Pinpoint the cell where the given text exists, returning its (x, y) midpoint coordinate. 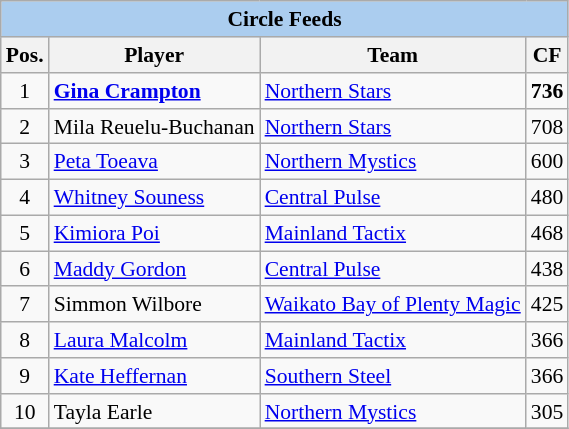
736 (548, 91)
10 (25, 411)
425 (548, 304)
Peta Toeava (154, 162)
Tayla Earle (154, 411)
438 (548, 269)
Kimiora Poi (154, 233)
708 (548, 126)
CF (548, 55)
Southern Steel (393, 376)
Waikato Bay of Plenty Magic (393, 304)
480 (548, 197)
6 (25, 269)
Mila Reuelu-Buchanan (154, 126)
Whitney Souness (154, 197)
3 (25, 162)
7 (25, 304)
5 (25, 233)
Laura Malcolm (154, 340)
9 (25, 376)
Gina Crampton (154, 91)
Pos. (25, 55)
Player (154, 55)
Circle Feeds (285, 19)
305 (548, 411)
Team (393, 55)
1 (25, 91)
8 (25, 340)
Simmon Wilbore (154, 304)
600 (548, 162)
468 (548, 233)
4 (25, 197)
2 (25, 126)
Kate Heffernan (154, 376)
Maddy Gordon (154, 269)
